Search for the cell housing the specified text and yield its [x, y] center coordinate. 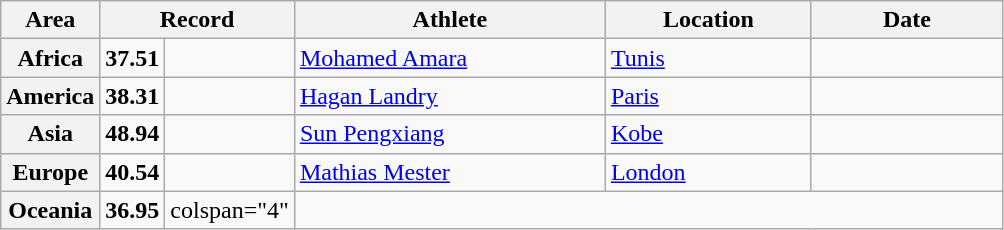
36.95 [132, 210]
Sun Pengxiang [450, 134]
Record [198, 20]
Africa [50, 58]
Mathias Mester [450, 172]
London [708, 172]
America [50, 96]
37.51 [132, 58]
Tunis [708, 58]
Area [50, 20]
Mohamed Amara [450, 58]
Europe [50, 172]
colspan="4" [230, 210]
38.31 [132, 96]
Oceania [50, 210]
Paris [708, 96]
48.94 [132, 134]
Hagan Landry [450, 96]
Asia [50, 134]
40.54 [132, 172]
Date [906, 20]
Athlete [450, 20]
Kobe [708, 134]
Location [708, 20]
